Capture the cell that displays the provided text and extract its [X, Y] central coordinate. 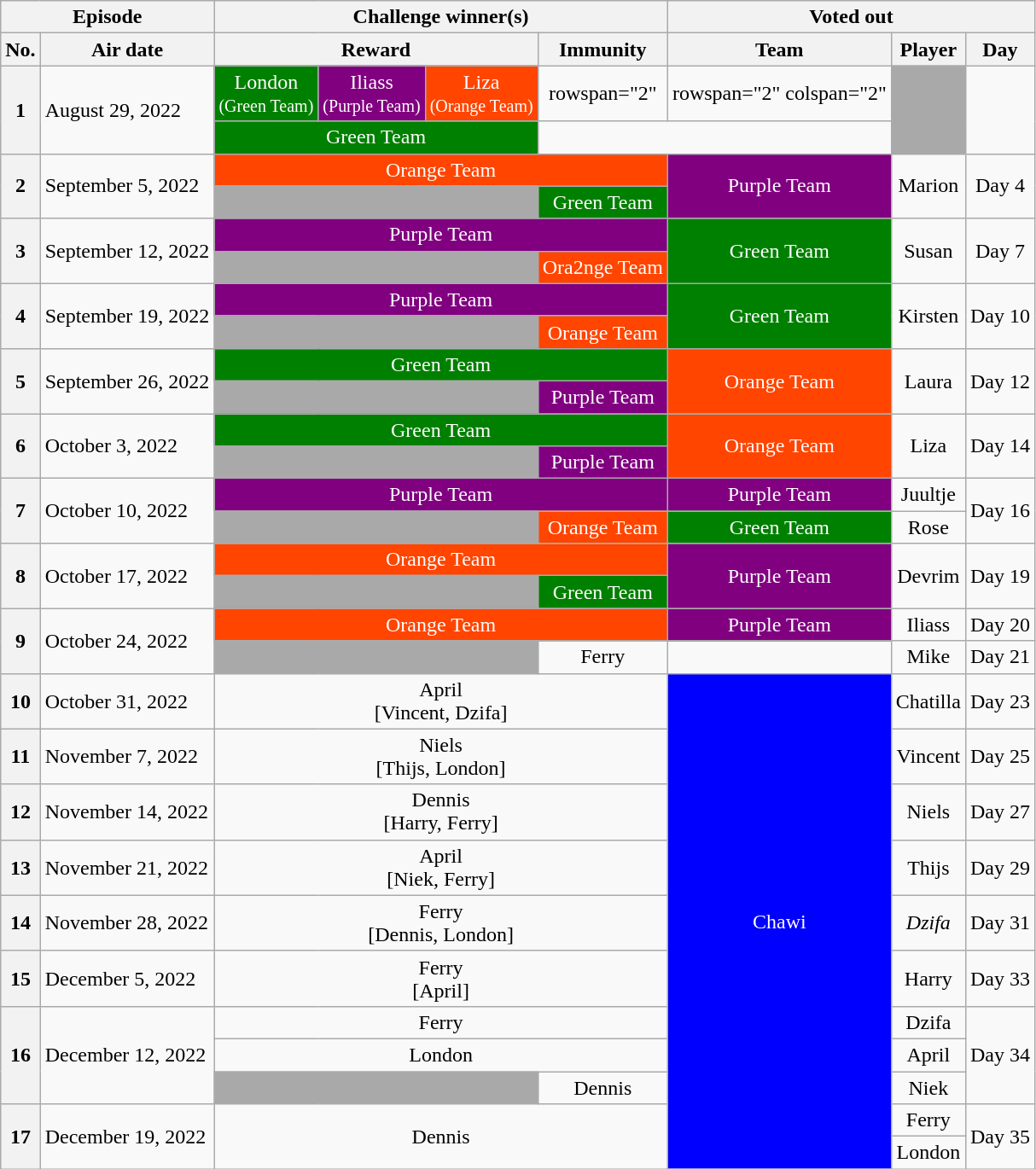
Day 34 [1000, 1055]
London(Green Team) [266, 94]
6 [20, 445]
September 19, 2022 [127, 316]
October 17, 2022 [127, 576]
Day 20 [1000, 625]
Day [1000, 49]
9 [20, 641]
13 [20, 867]
11 [20, 756]
Thijs [928, 867]
Day 21 [1000, 657]
September 12, 2022 [127, 251]
December 19, 2022 [127, 1137]
7 [20, 511]
Chawi [779, 922]
October 3, 2022 [127, 445]
Kirsten [928, 316]
Laura [928, 381]
3 [20, 251]
Immunity [602, 49]
Player [928, 49]
Devrim [928, 576]
Juultje [928, 495]
November 28, 2022 [127, 923]
rowspan="2" colspan="2" [779, 94]
October 24, 2022 [127, 641]
Liza(Orange Team) [481, 94]
November 21, 2022 [127, 867]
Day 23 [1000, 701]
Day 14 [1000, 445]
4 [20, 316]
October 10, 2022 [127, 511]
2 [20, 186]
December 5, 2022 [127, 978]
April [928, 1055]
September 5, 2022 [127, 186]
Day 31 [1000, 923]
16 [20, 1055]
December 12, 2022 [127, 1055]
Niek [928, 1088]
October 31, 2022 [127, 701]
Challenge winner(s) [441, 17]
Ferry[Dennis, London] [441, 923]
Day 27 [1000, 812]
November 14, 2022 [127, 812]
Reward [375, 49]
Day 35 [1000, 1137]
Episode [108, 17]
Day 16 [1000, 511]
Niels [928, 812]
Day 7 [1000, 251]
Liza [928, 445]
No. [20, 49]
Chatilla [928, 701]
14 [20, 923]
Ferry[April] [441, 978]
Air date [127, 49]
Day 12 [1000, 381]
April[Vincent, Dzifa] [441, 701]
Dennis[Harry, Ferry] [441, 812]
5 [20, 381]
April[Niek, Ferry] [441, 867]
August 29, 2022 [127, 109]
Day 33 [1000, 978]
Marion [928, 186]
Day 25 [1000, 756]
Niels[Thijs, London] [441, 756]
Vincent [928, 756]
12 [20, 812]
September 26, 2022 [127, 381]
Iliass [928, 625]
Day 4 [1000, 186]
Ora2nge Team [602, 267]
17 [20, 1137]
November 7, 2022 [127, 756]
Day 19 [1000, 576]
Iliass(Purple Team) [372, 94]
Team [779, 49]
15 [20, 978]
Mike [928, 657]
rowspan="2" [602, 94]
Susan [928, 251]
8 [20, 576]
Day 29 [1000, 867]
Day 10 [1000, 316]
Harry [928, 978]
1 [20, 109]
Voted out [851, 17]
10 [20, 701]
Rose [928, 527]
